Search for the cell housing the specified text and yield its [X, Y] center coordinate. 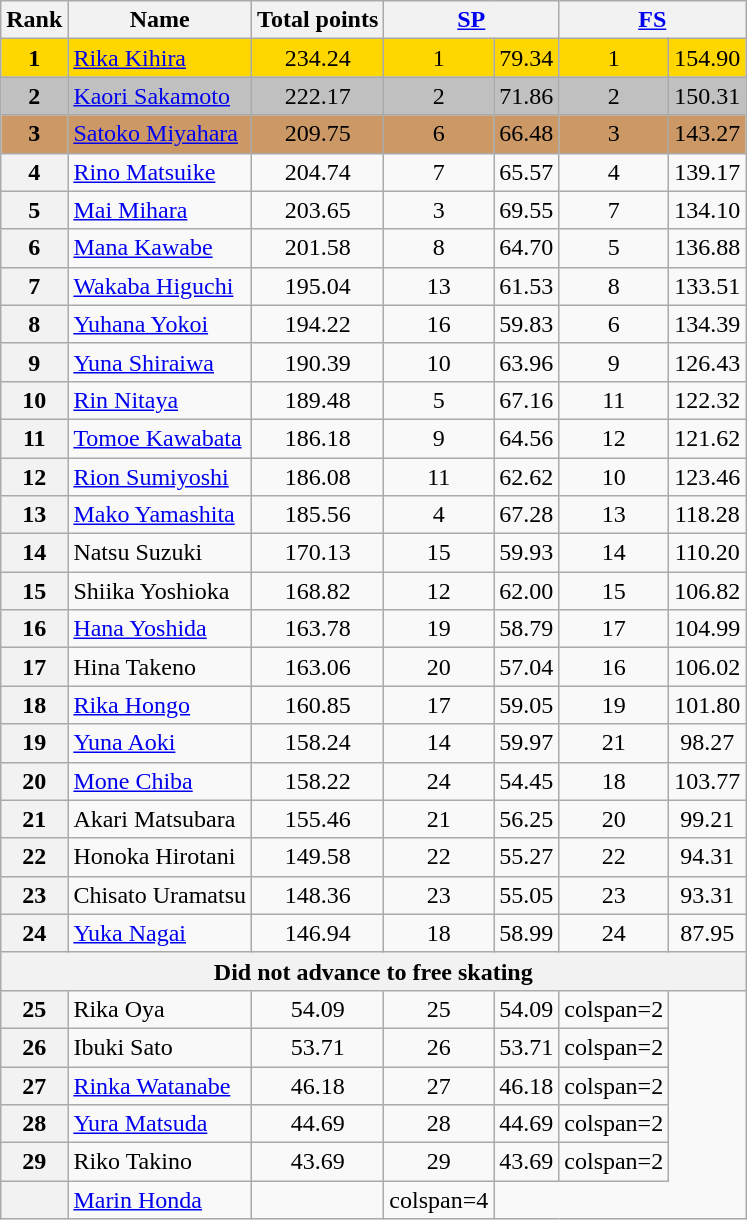
Marin Honda [160, 1200]
150.31 [708, 96]
61.53 [526, 286]
79.34 [526, 58]
62.62 [526, 477]
87.95 [708, 933]
Yuka Nagai [160, 933]
149.58 [318, 857]
134.10 [708, 210]
106.02 [708, 667]
67.28 [526, 515]
118.28 [708, 515]
134.39 [708, 324]
Rank [34, 20]
101.80 [708, 705]
Shiika Yoshioka [160, 591]
57.04 [526, 667]
110.20 [708, 553]
58.99 [526, 933]
54.45 [526, 781]
Rika Oya [160, 1009]
158.24 [318, 743]
93.31 [708, 895]
106.82 [708, 591]
201.58 [318, 248]
122.32 [708, 400]
Riko Takino [160, 1162]
Tomoe Kawabata [160, 438]
Ibuki Sato [160, 1047]
186.18 [318, 438]
133.51 [708, 286]
Kaori Sakamoto [160, 96]
190.39 [318, 362]
Yuna Aoki [160, 743]
Rika Hongo [160, 705]
64.56 [526, 438]
64.70 [526, 248]
Mako Yamashita [160, 515]
94.31 [708, 857]
104.99 [708, 629]
63.96 [526, 362]
59.05 [526, 705]
203.65 [318, 210]
71.86 [526, 96]
67.16 [526, 400]
55.05 [526, 895]
194.22 [318, 324]
185.56 [318, 515]
139.17 [708, 172]
143.27 [708, 134]
148.36 [318, 895]
56.25 [526, 819]
209.75 [318, 134]
Yuna Shiraiwa [160, 362]
146.94 [318, 933]
Mana Kawabe [160, 248]
Total points [318, 20]
189.48 [318, 400]
58.79 [526, 629]
222.17 [318, 96]
163.06 [318, 667]
103.77 [708, 781]
98.27 [708, 743]
Did not advance to free skating [374, 971]
234.24 [318, 58]
Akari Matsubara [160, 819]
Yuhana Yokoi [160, 324]
colspan=4 [439, 1200]
Wakaba Higuchi [160, 286]
154.90 [708, 58]
136.88 [708, 248]
59.83 [526, 324]
Rika Kihira [160, 58]
Name [160, 20]
Hana Yoshida [160, 629]
Natsu Suzuki [160, 553]
Mone Chiba [160, 781]
Satoko Miyahara [160, 134]
Honoka Hirotani [160, 857]
123.46 [708, 477]
195.04 [318, 286]
168.82 [318, 591]
160.85 [318, 705]
Rin Nitaya [160, 400]
204.74 [318, 172]
FS [652, 20]
Rino Matsuike [160, 172]
Hina Takeno [160, 667]
59.93 [526, 553]
158.22 [318, 781]
170.13 [318, 553]
Chisato Uramatsu [160, 895]
186.08 [318, 477]
Mai Mihara [160, 210]
163.78 [318, 629]
62.00 [526, 591]
155.46 [318, 819]
126.43 [708, 362]
99.21 [708, 819]
Yura Matsuda [160, 1124]
121.62 [708, 438]
65.57 [526, 172]
SP [472, 20]
55.27 [526, 857]
69.55 [526, 210]
66.48 [526, 134]
Rion Sumiyoshi [160, 477]
59.97 [526, 743]
Rinka Watanabe [160, 1085]
